Provide the [x, y] coordinate of the cell's center where the given text is located.  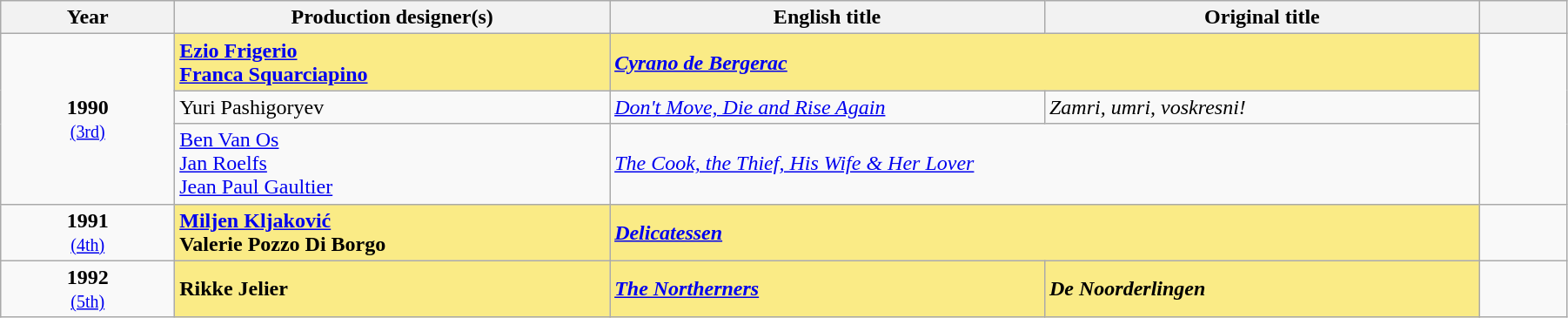
The Cook, the Thief, His Wife & Her Lover [1045, 164]
Don't Move, Die and Rise Again [828, 107]
De Noorderlingen [1262, 289]
Production designer(s) [392, 17]
1990(3rd) [88, 118]
Delicatessen [1045, 232]
English title [828, 17]
Yuri Pashigoryev [392, 107]
Original title [1262, 17]
1991(4th) [88, 232]
Ben Van Os Jan Roelfs Jean Paul Gaultier [392, 164]
Rikke Jelier [392, 289]
1992(5th) [88, 289]
Cyrano de Bergerac [1045, 63]
Miljen Kljaković Valerie Pozzo Di Borgo [392, 232]
Zamri, umri, voskresni! [1262, 107]
The Northerners [828, 289]
Year [88, 17]
Ezio Frigerio Franca Squarciapino [392, 63]
